Detect which cell encompasses the target text, then output its (X, Y) center coordinate. 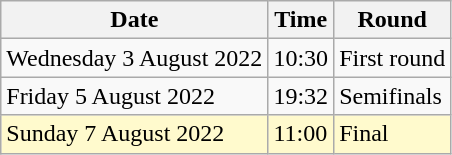
First round (392, 58)
Friday 5 August 2022 (134, 96)
Time (301, 20)
10:30 (301, 58)
19:32 (301, 96)
11:00 (301, 134)
Wednesday 3 August 2022 (134, 58)
Sunday 7 August 2022 (134, 134)
Round (392, 20)
Date (134, 20)
Semifinals (392, 96)
Final (392, 134)
